Return the [x, y] coordinate for the center point of the cell that contains the specified text.  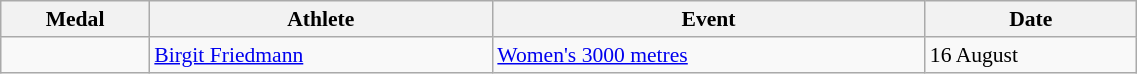
16 August [1031, 55]
Birgit Friedmann [320, 55]
Athlete [320, 19]
Medal [76, 19]
Date [1031, 19]
Event [708, 19]
Women's 3000 metres [708, 55]
